Determine the (x, y) coordinate at the center of the cell enclosing the given text.  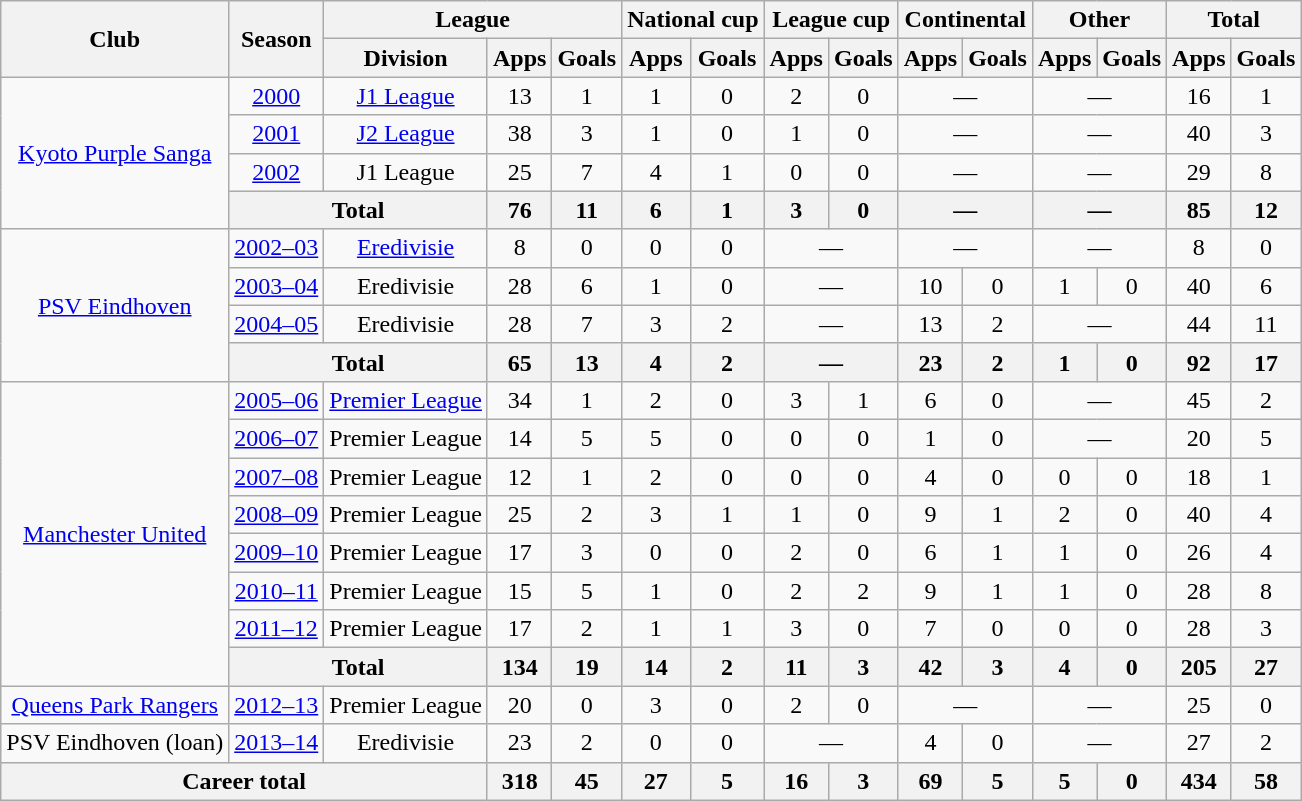
2008–09 (276, 515)
Club (115, 39)
2013–14 (276, 743)
92 (1199, 362)
38 (519, 134)
2002–03 (276, 248)
44 (1199, 324)
PSV Eindhoven (115, 305)
2010–11 (276, 591)
Division (406, 58)
434 (1199, 781)
2005–06 (276, 400)
19 (587, 667)
Queens Park Rangers (115, 705)
League (473, 20)
Season (276, 39)
League cup (831, 20)
2006–07 (276, 438)
Manchester United (115, 533)
134 (519, 667)
2004–05 (276, 324)
National cup (693, 20)
205 (1199, 667)
Career total (244, 781)
2011–12 (276, 629)
85 (1199, 210)
15 (519, 591)
318 (519, 781)
J2 League (406, 134)
PSV Eindhoven (loan) (115, 743)
Other (1099, 20)
29 (1199, 172)
10 (930, 286)
69 (930, 781)
2003–04 (276, 286)
42 (930, 667)
Continental (965, 20)
2001 (276, 134)
2000 (276, 96)
2012–13 (276, 705)
76 (519, 210)
26 (1199, 553)
2009–10 (276, 553)
Kyoto Purple Sanga (115, 153)
58 (1266, 781)
2007–08 (276, 477)
65 (519, 362)
18 (1199, 477)
2002 (276, 172)
34 (519, 400)
